Locate the cell with the specified text and output its [X, Y] center coordinate. 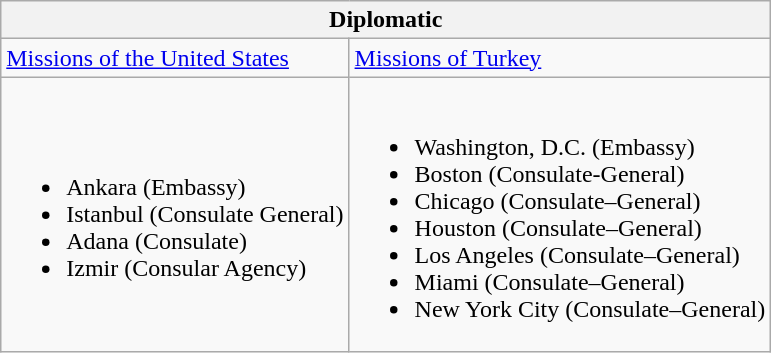
Missions of the United States [175, 58]
Diplomatic [386, 20]
Missions of Turkey [560, 58]
Ankara (Embassy)Istanbul (Consulate General)Adana (Consulate)Izmir (Consular Agency) [175, 214]
